Pinpoint the cell where the given text exists, returning its (x, y) midpoint coordinate. 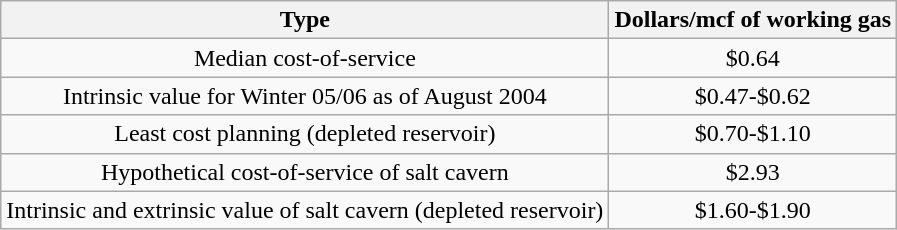
$0.64 (753, 58)
$0.70-$1.10 (753, 134)
Type (305, 20)
Hypothetical cost-of-service of salt cavern (305, 172)
Intrinsic and extrinsic value of salt cavern (depleted reservoir) (305, 210)
Median cost-of-service (305, 58)
$2.93 (753, 172)
Dollars/mcf of working gas (753, 20)
Intrinsic value for Winter 05/06 as of August 2004 (305, 96)
$0.47-$0.62 (753, 96)
$1.60-$1.90 (753, 210)
Least cost planning (depleted reservoir) (305, 134)
